Locate the cell with the specified text and output its (X, Y) center coordinate. 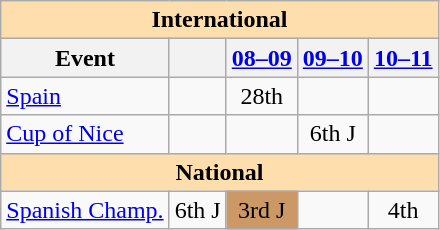
3rd J (262, 210)
Spain (85, 96)
10–11 (403, 58)
Spanish Champ. (85, 210)
4th (403, 210)
National (220, 172)
International (220, 20)
08–09 (262, 58)
28th (262, 96)
Cup of Nice (85, 134)
Event (85, 58)
09–10 (332, 58)
